Detect which cell encompasses the target text, then output its [X, Y] center coordinate. 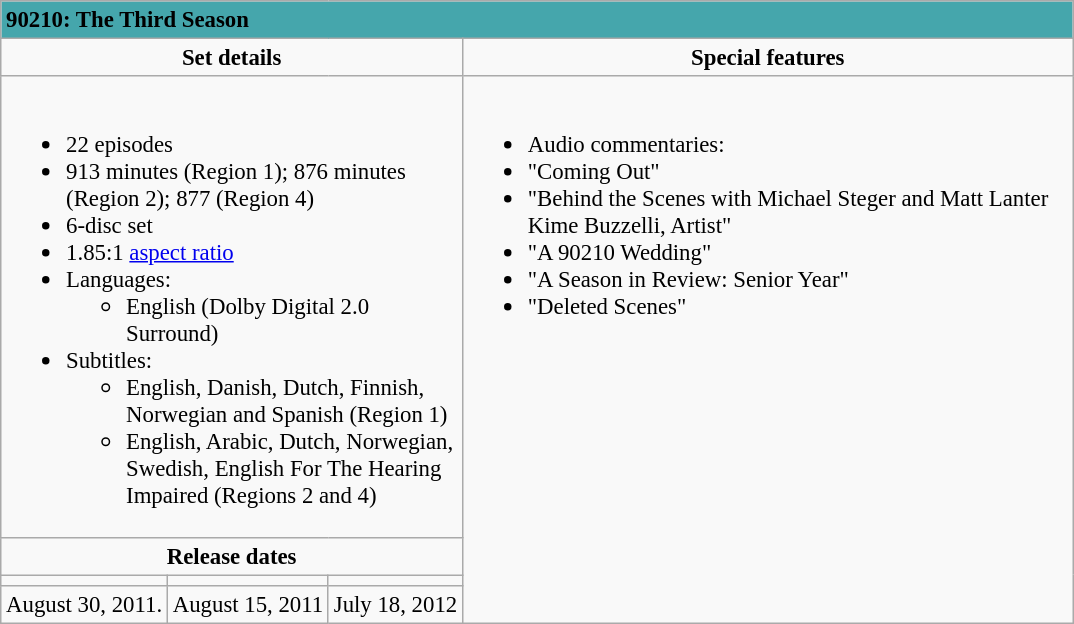
August 15, 2011 [248, 604]
Set details [232, 58]
August 30, 2011. [84, 604]
Release dates [232, 556]
Special features [768, 58]
90210: The Third Season [537, 20]
July 18, 2012 [395, 604]
